Return (x, y) of the center of cell containing provided text 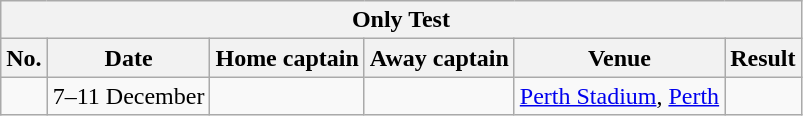
Venue (619, 58)
Only Test (401, 20)
No. (24, 58)
Home captain (287, 58)
Away captain (439, 58)
Result (763, 58)
Perth Stadium, Perth (619, 96)
Date (128, 58)
7–11 December (128, 96)
